Search for the cell housing the specified text and yield its [X, Y] center coordinate. 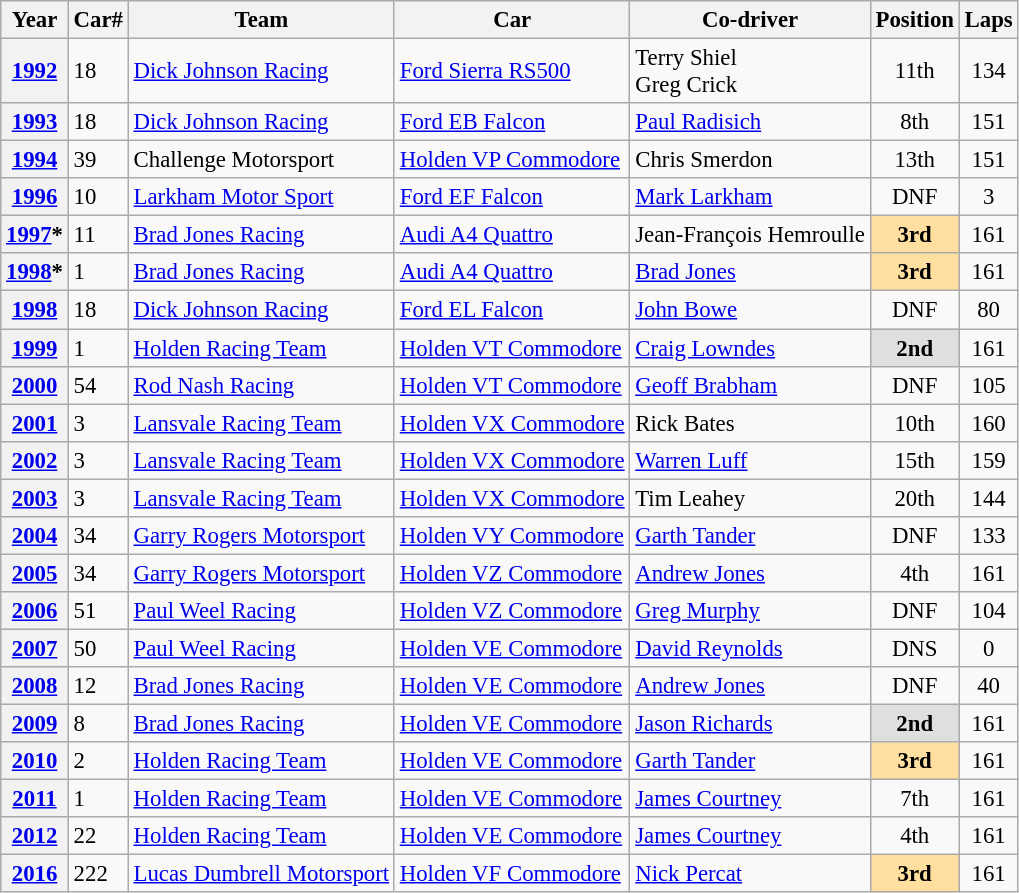
Ford EL Falcon [512, 310]
104 [988, 611]
2012 [35, 836]
7th [914, 799]
Holden VY Commodore [512, 536]
Ford EB Falcon [512, 122]
2004 [35, 536]
Car [512, 20]
Larkham Motor Sport [261, 197]
2001 [35, 423]
2005 [35, 573]
Mark Larkham [750, 197]
1997* [35, 235]
John Bowe [750, 310]
0 [988, 648]
Team [261, 20]
80 [988, 310]
11th [914, 72]
Challenge Motorsport [261, 160]
Tim Leahey [750, 498]
Year [35, 20]
54 [98, 385]
12 [98, 686]
2 [98, 761]
1992 [35, 72]
2010 [35, 761]
10th [914, 423]
Brad Jones [750, 273]
Ford EF Falcon [512, 197]
2000 [35, 385]
133 [988, 536]
15th [914, 460]
1998* [35, 273]
Co-driver [750, 20]
Chris Smerdon [750, 160]
10 [98, 197]
13th [914, 160]
1993 [35, 122]
1998 [35, 310]
134 [988, 72]
Holden VF Commodore [512, 874]
160 [988, 423]
Paul Radisich [750, 122]
Ford Sierra RS500 [512, 72]
39 [98, 160]
Position [914, 20]
8 [98, 724]
2002 [35, 460]
159 [988, 460]
22 [98, 836]
Greg Murphy [750, 611]
2009 [35, 724]
Nick Percat [750, 874]
Rod Nash Racing [261, 385]
Geoff Brabham [750, 385]
40 [988, 686]
Warren Luff [750, 460]
222 [98, 874]
1994 [35, 160]
1999 [35, 348]
David Reynolds [750, 648]
105 [988, 385]
51 [98, 611]
Car# [98, 20]
Lucas Dumbrell Motorsport [261, 874]
2016 [35, 874]
Jason Richards [750, 724]
Rick Bates [750, 423]
20th [914, 498]
Laps [988, 20]
11 [98, 235]
2003 [35, 498]
2006 [35, 611]
DNS [914, 648]
Terry Shiel Greg Crick [750, 72]
2008 [35, 686]
Holden VP Commodore [512, 160]
2011 [35, 799]
8th [914, 122]
2007 [35, 648]
Jean-François Hemroulle [750, 235]
1996 [35, 197]
Craig Lowndes [750, 348]
50 [98, 648]
144 [988, 498]
